Pinpoint the cell where the given text exists, returning its (X, Y) midpoint coordinate. 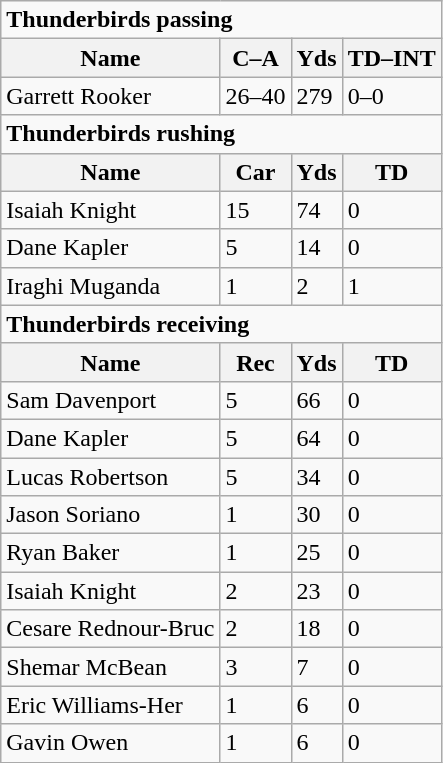
279 (316, 96)
C–A (256, 58)
15 (256, 210)
Iraghi Muganda (110, 286)
Rec (256, 362)
26–40 (256, 96)
74 (316, 210)
Garrett Rooker (110, 96)
Ryan Baker (110, 553)
TD–INT (392, 58)
14 (316, 248)
18 (316, 629)
Lucas Robertson (110, 477)
7 (316, 667)
34 (316, 477)
25 (316, 553)
Sam Davenport (110, 400)
23 (316, 591)
30 (316, 515)
Thunderbirds receiving (221, 324)
Jason Soriano (110, 515)
Thunderbirds passing (221, 20)
66 (316, 400)
64 (316, 438)
Eric Williams-Her (110, 705)
0–0 (392, 96)
Thunderbirds rushing (221, 134)
Car (256, 172)
Shemar McBean (110, 667)
Gavin Owen (110, 743)
3 (256, 667)
Cesare Rednour-Bruc (110, 629)
